Pinpoint the cell where the given text exists, returning its [x, y] midpoint coordinate. 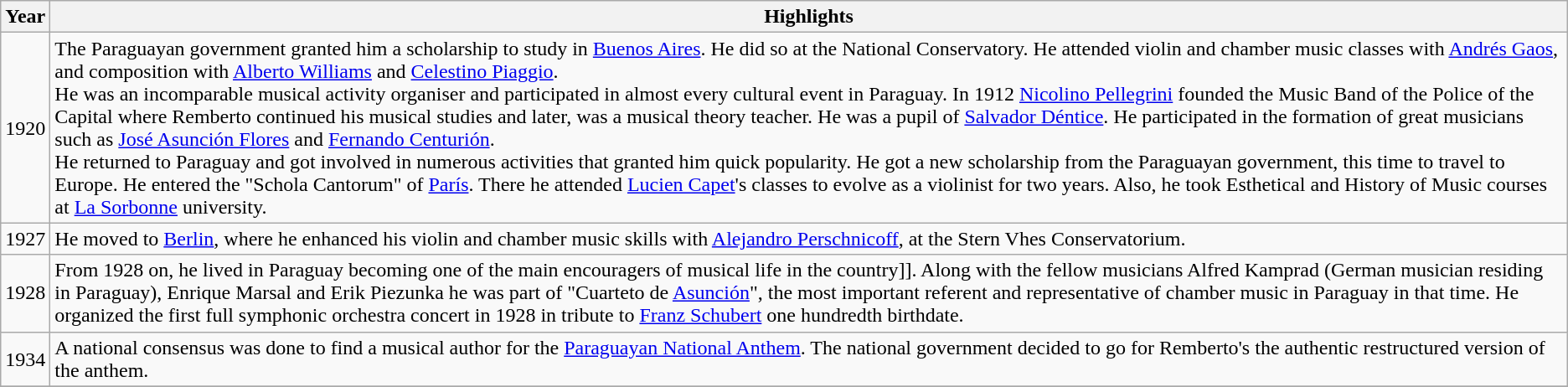
1928 [25, 293]
1927 [25, 239]
1934 [25, 359]
He moved to Berlin, where he enhanced his violin and chamber music skills with Alejandro Perschnicoff, at the Stern Vhes Conservatorium. [809, 239]
Highlights [809, 17]
Year [25, 17]
1920 [25, 127]
